Determine the [x, y] coordinate at the center of the cell enclosing the given text.  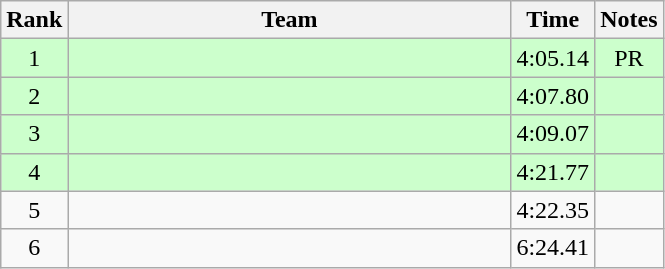
5 [34, 210]
4:21.77 [553, 172]
Time [553, 20]
4:07.80 [553, 96]
PR [629, 58]
4:22.35 [553, 210]
3 [34, 134]
Rank [34, 20]
1 [34, 58]
4:05.14 [553, 58]
2 [34, 96]
4:09.07 [553, 134]
6:24.41 [553, 248]
Team [290, 20]
6 [34, 248]
Notes [629, 20]
4 [34, 172]
